Locate the cell with the specified text and output its [X, Y] center coordinate. 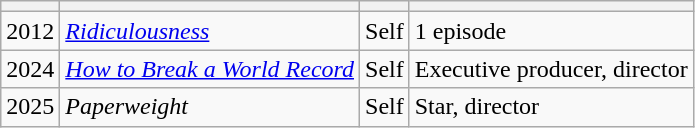
2024 [30, 69]
2025 [30, 107]
How to Break a World Record [210, 69]
Ridiculousness [210, 31]
Executive producer, director [551, 69]
Star, director [551, 107]
1 episode [551, 31]
Paperweight [210, 107]
2012 [30, 31]
